Return (X, Y) of the center of cell containing provided text 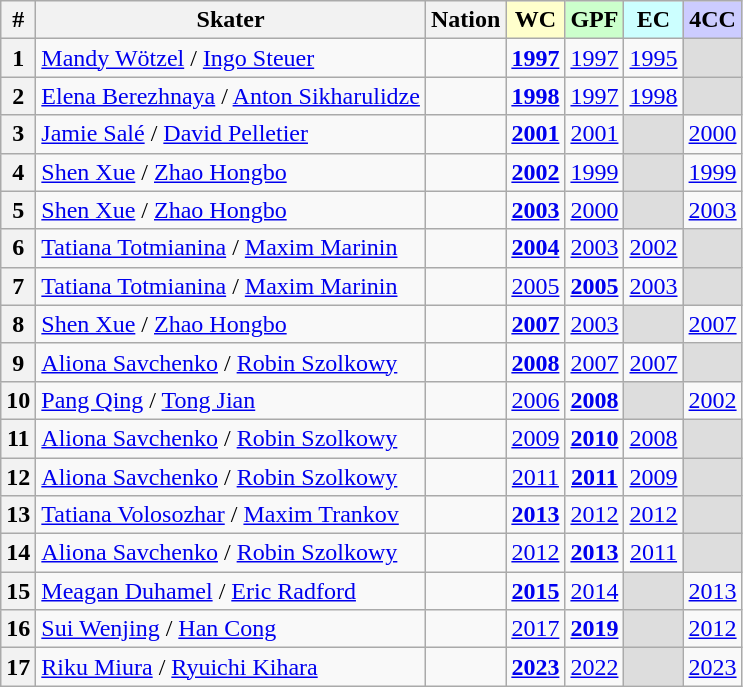
3 (18, 134)
4CC (712, 20)
Tatiana Volosozhar / Maxim Trankov (231, 515)
Elena Berezhnaya / Anton Sikharulidze (231, 96)
2017 (536, 629)
11 (18, 438)
Riku Miura / Ryuichi Kihara (231, 667)
Pang Qing / Tong Jian (231, 400)
1 (18, 58)
16 (18, 629)
8 (18, 324)
2014 (594, 591)
WC (536, 20)
2019 (594, 629)
2015 (536, 591)
Sui Wenjing / Han Cong (231, 629)
17 (18, 667)
2010 (594, 438)
2006 (536, 400)
6 (18, 248)
14 (18, 553)
2022 (594, 667)
Mandy Wötzel / Ingo Steuer (231, 58)
EC (654, 20)
12 (18, 477)
7 (18, 286)
2004 (536, 248)
9 (18, 362)
5 (18, 210)
Meagan Duhamel / Eric Radford (231, 591)
Nation (465, 20)
13 (18, 515)
# (18, 20)
10 (18, 400)
15 (18, 591)
4 (18, 172)
Skater (231, 20)
1995 (654, 58)
2 (18, 96)
Jamie Salé / David Pelletier (231, 134)
GPF (594, 20)
